Search for the cell housing the specified text and yield its [X, Y] center coordinate. 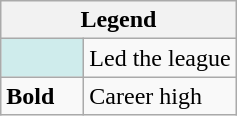
Legend [118, 20]
Bold [42, 96]
Led the league [160, 58]
Career high [160, 96]
